Capture the cell that displays the provided text and extract its (x, y) central coordinate. 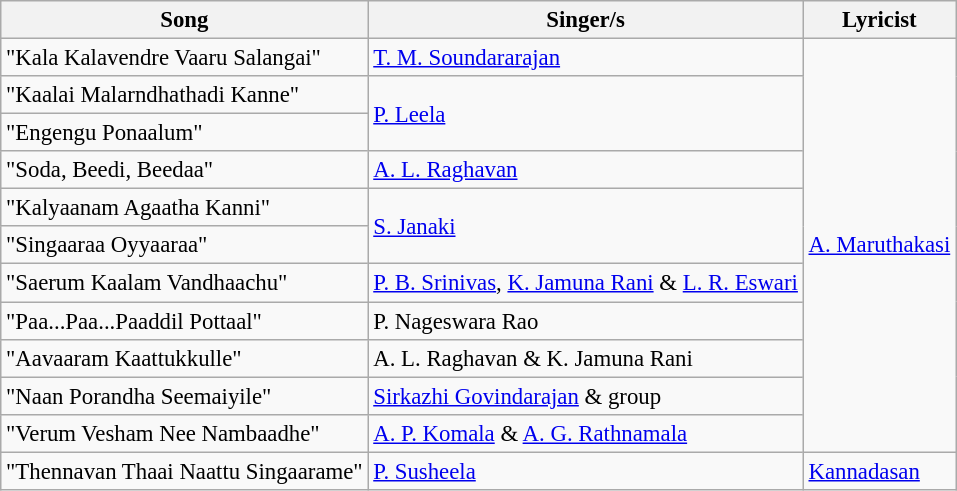
Kannadasan (879, 471)
A. Maruthakasi (879, 246)
S. Janaki (586, 226)
"Singaaraa Oyyaaraa" (184, 245)
P. Susheela (586, 471)
Sirkazhi Govindarajan & group (586, 396)
"Verum Vesham Nee Nambaadhe" (184, 433)
T. M. Soundararajan (586, 58)
P. B. Srinivas, K. Jamuna Rani & L. R. Eswari (586, 283)
"Aavaaram Kaattukkulle" (184, 358)
"Kala Kalavendre Vaaru Salangai" (184, 58)
P. Nageswara Rao (586, 321)
A. P. Komala & A. G. Rathnamala (586, 433)
Singer/s (586, 20)
A. L. Raghavan & K. Jamuna Rani (586, 358)
Lyricist (879, 20)
"Naan Porandha Seemaiyile" (184, 396)
"Kaalai Malarndhathadi Kanne" (184, 95)
"Thennavan Thaai Naattu Singaarame" (184, 471)
P. Leela (586, 114)
A. L. Raghavan (586, 170)
"Kalyaanam Agaatha Kanni" (184, 208)
"Soda, Beedi, Beedaa" (184, 170)
"Saerum Kaalam Vandhaachu" (184, 283)
"Engengu Ponaalum" (184, 133)
Song (184, 20)
"Paa...Paa...Paaddil Pottaal" (184, 321)
